Return [X, Y] of the center of cell containing provided text 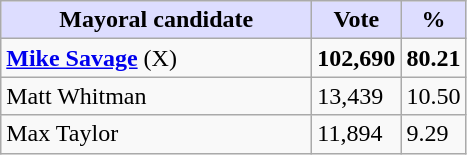
Mayoral candidate [156, 20]
Max Taylor [156, 134]
102,690 [356, 58]
9.29 [434, 134]
80.21 [434, 58]
13,439 [356, 96]
Vote [356, 20]
Matt Whitman [156, 96]
10.50 [434, 96]
11,894 [356, 134]
Mike Savage (X) [156, 58]
% [434, 20]
